Capture the cell that displays the provided text and extract its (X, Y) central coordinate. 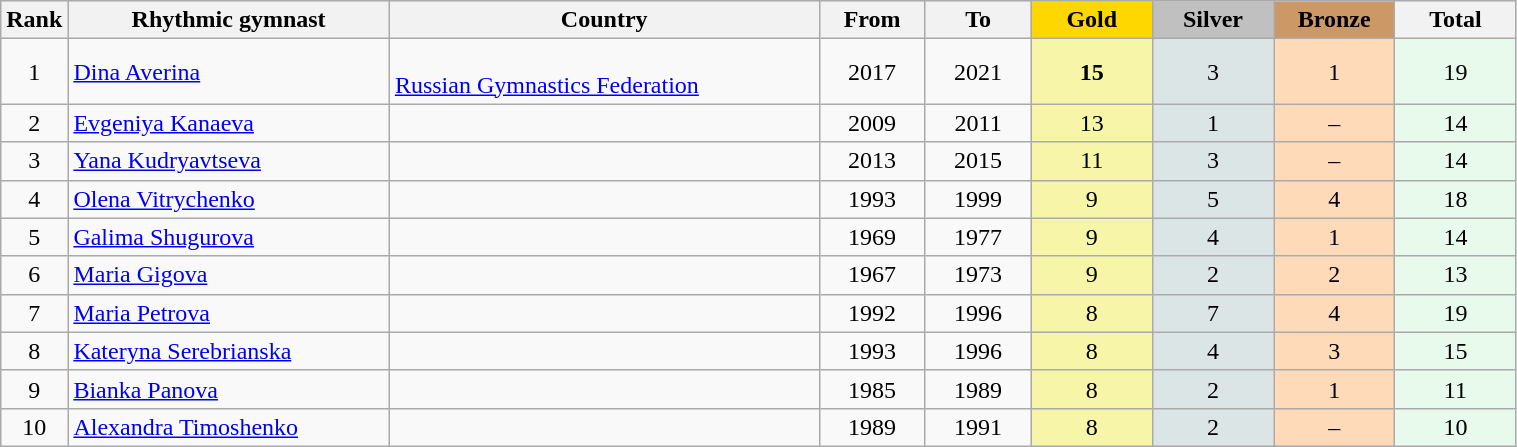
2015 (978, 161)
1999 (978, 199)
1969 (872, 237)
18 (1456, 199)
Maria Petrova (229, 313)
To (978, 20)
Rank (34, 20)
1977 (978, 237)
Maria Gigova (229, 275)
Country (604, 20)
1991 (978, 427)
1992 (872, 313)
1973 (978, 275)
Dina Averina (229, 72)
Bronze (1334, 20)
1985 (872, 389)
Silver (1212, 20)
Rhythmic gymnast (229, 20)
1967 (872, 275)
2011 (978, 123)
2017 (872, 72)
Galima Shugurova (229, 237)
Olena Vitrychenko (229, 199)
Evgeniya Kanaeva (229, 123)
From (872, 20)
Alexandra Timoshenko (229, 427)
Yana Kudryavtseva (229, 161)
Kateryna Serebrianska (229, 351)
Russian Gymnastics Federation (604, 72)
2021 (978, 72)
2009 (872, 123)
Total (1456, 20)
2013 (872, 161)
6 (34, 275)
Gold (1092, 20)
Bianka Panova (229, 389)
